Capture the cell that displays the provided text and extract its (x, y) central coordinate. 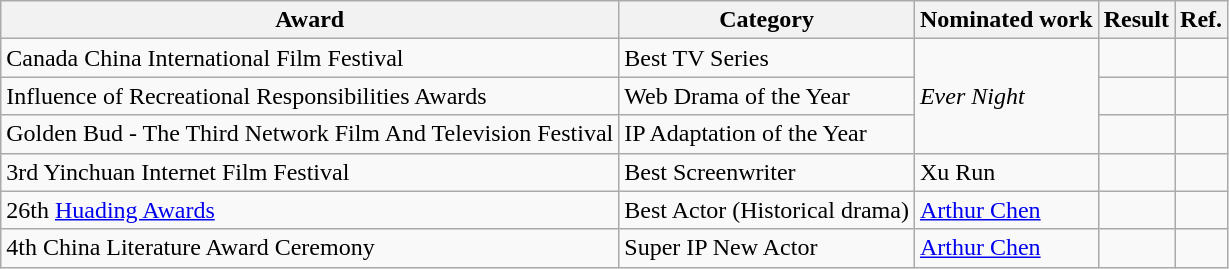
Canada China International Film Festival (310, 58)
26th Huading Awards (310, 210)
Super IP New Actor (767, 248)
4th China Literature Award Ceremony (310, 248)
Best Screenwriter (767, 172)
Xu Run (1006, 172)
Nominated work (1006, 20)
Ref. (1202, 20)
Web Drama of the Year (767, 96)
3rd Yinchuan Internet Film Festival (310, 172)
Golden Bud - The Third Network Film And Television Festival (310, 134)
Ever Night (1006, 96)
IP Adaptation of the Year (767, 134)
Influence of Recreational Responsibilities Awards (310, 96)
Award (310, 20)
Result (1136, 20)
Best TV Series (767, 58)
Best Actor (Historical drama) (767, 210)
Category (767, 20)
